Provide the (x, y) coordinate of the cell's center where the given text is located.  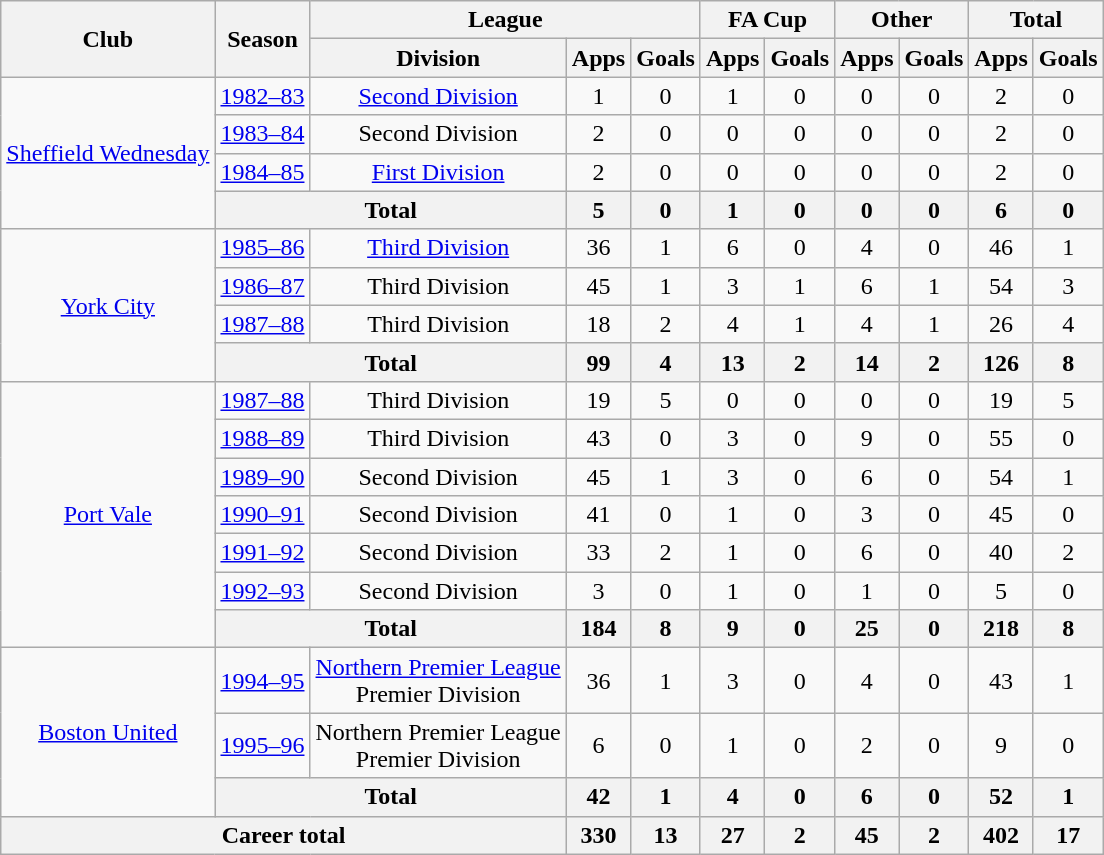
27 (732, 835)
41 (598, 515)
First Division (438, 172)
402 (1001, 835)
Other (902, 20)
126 (1001, 362)
1991–92 (262, 553)
Career total (284, 835)
1989–90 (262, 477)
25 (867, 629)
26 (1001, 324)
Club (108, 39)
17 (1068, 835)
1984–85 (262, 172)
1990–91 (262, 515)
42 (598, 797)
1985–86 (262, 248)
184 (598, 629)
1983–84 (262, 134)
1992–93 (262, 591)
1988–89 (262, 438)
1982–83 (262, 96)
1994–95 (262, 680)
Sheffield Wednesday (108, 153)
1986–87 (262, 286)
Division (438, 58)
46 (1001, 248)
33 (598, 553)
55 (1001, 438)
League (505, 20)
Boston United (108, 732)
330 (598, 835)
52 (1001, 797)
14 (867, 362)
Season (262, 39)
York City (108, 305)
40 (1001, 553)
FA Cup (767, 20)
Port Vale (108, 514)
99 (598, 362)
1995–96 (262, 746)
18 (598, 324)
218 (1001, 629)
